For the text-containing cell, return its midpoint in (x, y) coordinate format. 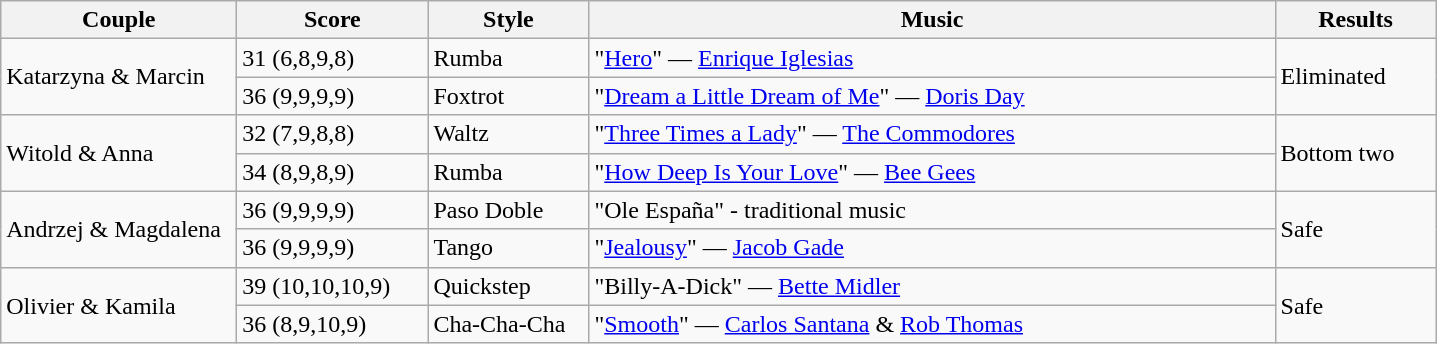
"Smooth" — Carlos Santana & Rob Thomas (932, 324)
Andrzej & Magdalena (119, 229)
Olivier & Kamila (119, 305)
Style (508, 20)
"Dream a Little Dream of Me" — Doris Day (932, 96)
34 (8,9,8,9) (332, 172)
Waltz (508, 134)
39 (10,10,10,9) (332, 286)
Foxtrot (508, 96)
Couple (119, 20)
"How Deep Is Your Love" — Bee Gees (932, 172)
32 (7,9,8,8) (332, 134)
"Ole España" - traditional music (932, 210)
Tango (508, 248)
"Three Times a Lady" — The Commodores (932, 134)
Music (932, 20)
"Jealousy" — Jacob Gade (932, 248)
31 (6,8,9,8) (332, 58)
Katarzyna & Marcin (119, 77)
Results (1356, 20)
Cha-Cha-Cha (508, 324)
Paso Doble (508, 210)
Bottom two (1356, 153)
Score (332, 20)
Quickstep (508, 286)
36 (8,9,10,9) (332, 324)
"Hero" — Enrique Iglesias (932, 58)
Eliminated (1356, 77)
"Billy-A-Dick" — Bette Midler (932, 286)
Witold & Anna (119, 153)
